Extract the [x, y] coordinate from the center of the cell holding the provided text.  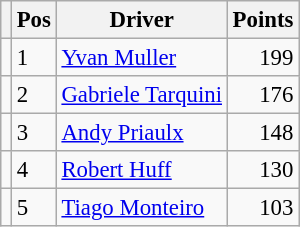
130 [262, 170]
103 [262, 208]
3 [34, 133]
Driver [142, 20]
Yvan Muller [142, 58]
176 [262, 95]
148 [262, 133]
4 [34, 170]
Andy Priaulx [142, 133]
Pos [34, 20]
1 [34, 58]
Gabriele Tarquini [142, 95]
2 [34, 95]
Tiago Monteiro [142, 208]
Points [262, 20]
Robert Huff [142, 170]
5 [34, 208]
199 [262, 58]
